From the cell containing the given text, extract its center point as (X, Y) coordinate. 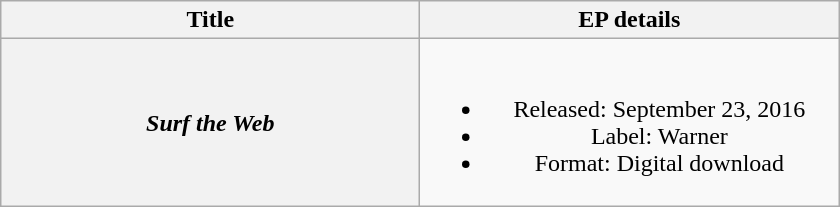
EP details (630, 20)
Surf the Web (210, 122)
Title (210, 20)
Released: September 23, 2016Label: WarnerFormat: Digital download (630, 122)
